Determine the [X, Y] coordinate at the center of the cell enclosing the given text.  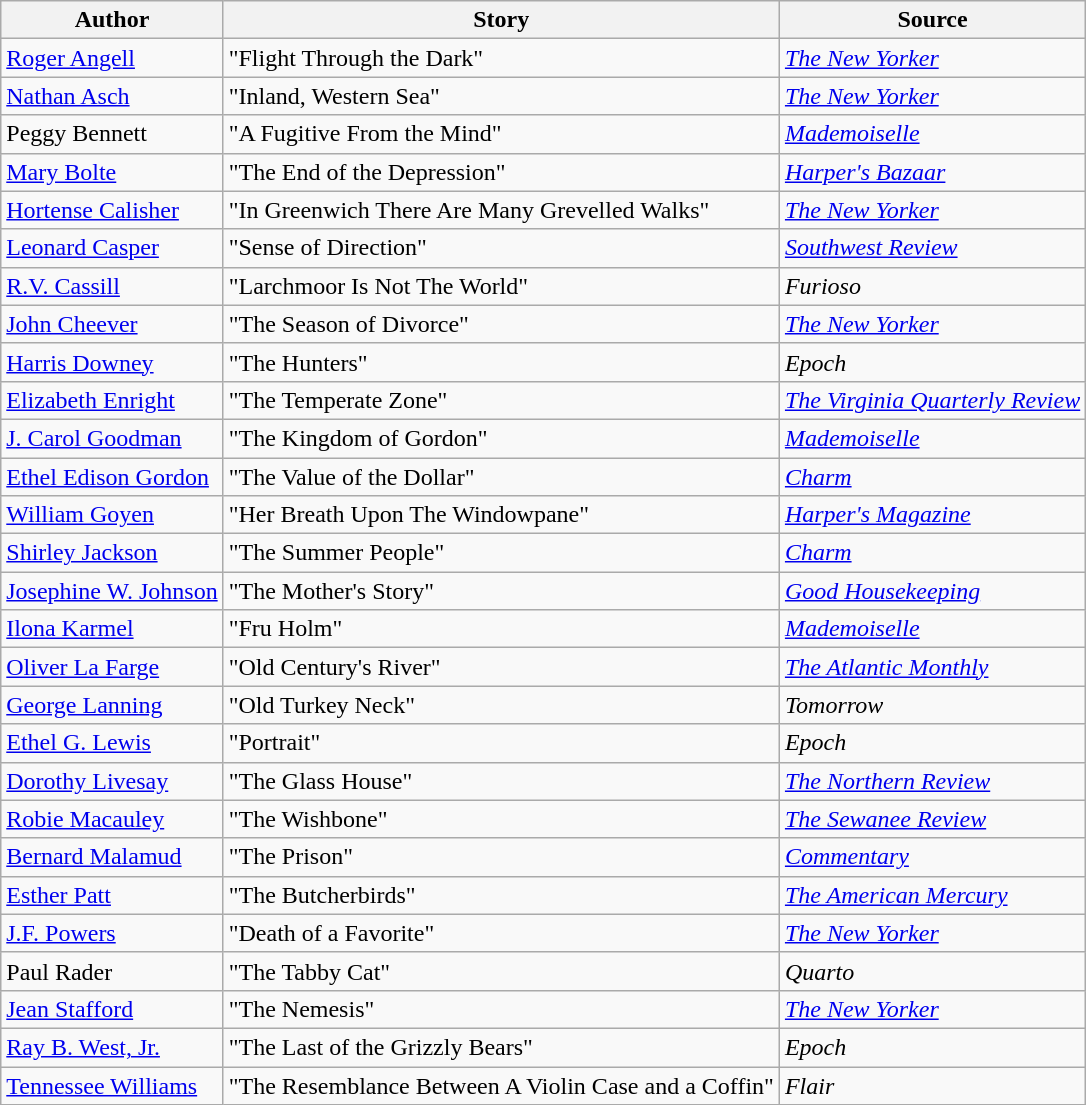
Dorothy Livesay [112, 781]
Tomorrow [932, 705]
Source [932, 20]
The Virginia Quarterly Review [932, 400]
J.F. Powers [112, 933]
Good Housekeeping [932, 591]
Shirley Jackson [112, 553]
Harper's Bazaar [932, 172]
"A Fugitive From the Mind" [501, 134]
Quarto [932, 971]
Harris Downey [112, 362]
George Lanning [112, 705]
Robie Macauley [112, 819]
Oliver La Farge [112, 667]
"The Season of Divorce" [501, 324]
Ethel G. Lewis [112, 743]
Roger Angell [112, 58]
"The Glass House" [501, 781]
"The Mother's Story" [501, 591]
R.V. Cassill [112, 286]
The American Mercury [932, 895]
Leonard Casper [112, 248]
"Old Century's River" [501, 667]
Harper's Magazine [932, 515]
"The Wishbone" [501, 819]
"Sense of Direction" [501, 248]
John Cheever [112, 324]
"Fru Holm" [501, 629]
"The Hunters" [501, 362]
Ray B. West, Jr. [112, 1047]
William Goyen [112, 515]
Flair [932, 1085]
"Larchmoor Is Not The World" [501, 286]
Bernard Malamud [112, 857]
Paul Rader [112, 971]
J. Carol Goodman [112, 438]
"Her Breath Upon The Windowpane" [501, 515]
The Sewanee Review [932, 819]
"Inland, Western Sea" [501, 96]
Peggy Bennett [112, 134]
Hortense Calisher [112, 210]
"The Temperate Zone" [501, 400]
"The Value of the Dollar" [501, 477]
"The Tabby Cat" [501, 971]
Josephine W. Johnson [112, 591]
Tennessee Williams [112, 1085]
Mary Bolte [112, 172]
"The Prison" [501, 857]
Author [112, 20]
"The Nemesis" [501, 1009]
"In Greenwich There Are Many Grevelled Walks" [501, 210]
"Death of a Favorite" [501, 933]
Furioso [932, 286]
Ilona Karmel [112, 629]
Ethel Edison Gordon [112, 477]
The Atlantic Monthly [932, 667]
"Portrait" [501, 743]
"The Summer People" [501, 553]
The Northern Review [932, 781]
Nathan Asch [112, 96]
"The Last of the Grizzly Bears" [501, 1047]
"Old Turkey Neck" [501, 705]
"The Kingdom of Gordon" [501, 438]
Esther Patt [112, 895]
"The Resemblance Between A Violin Case and a Coffin" [501, 1085]
Jean Stafford [112, 1009]
Story [501, 20]
Southwest Review [932, 248]
"The End of the Depression" [501, 172]
"The Butcherbirds" [501, 895]
Commentary [932, 857]
"Flight Through the Dark" [501, 58]
Elizabeth Enright [112, 400]
